Return the (X, Y) coordinate for the center point of the cell that contains the specified text.  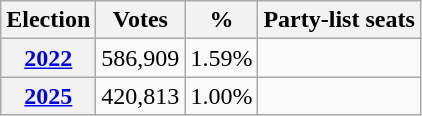
Election (48, 20)
420,813 (140, 96)
2025 (48, 96)
1.59% (222, 58)
% (222, 20)
Party-list seats (339, 20)
2022 (48, 58)
1.00% (222, 96)
586,909 (140, 58)
Votes (140, 20)
